For the text-containing cell, return its midpoint in (X, Y) coordinate format. 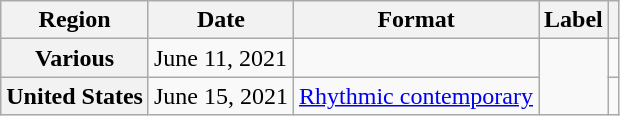
Format (416, 20)
United States (75, 96)
Rhythmic contemporary (416, 96)
Label (574, 20)
Date (220, 20)
June 15, 2021 (220, 96)
June 11, 2021 (220, 58)
Various (75, 58)
Region (75, 20)
